Determine the (X, Y) coordinate at the center of the cell enclosing the given text.  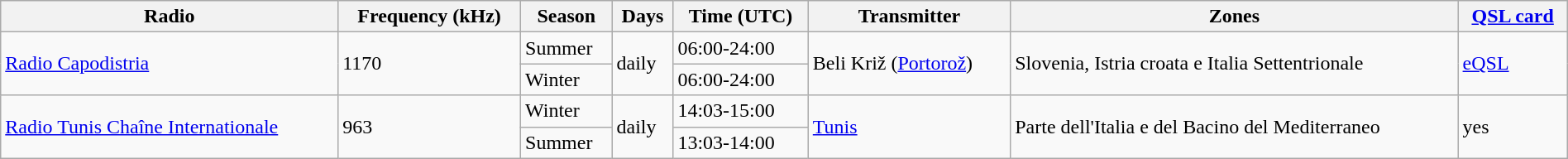
QSL card (1513, 17)
eQSL (1513, 64)
Parte dell'Italia e del Bacino del Mediterraneo (1234, 127)
Radio Capodistria (170, 64)
Days (643, 17)
Radio (170, 17)
Season (567, 17)
14:03-15:00 (741, 111)
Zones (1234, 17)
Slovenia, Istria croata e Italia Settentrionale (1234, 64)
Transmitter (909, 17)
963 (430, 127)
Frequency (kHz) (430, 17)
Radio Tunis Chaîne Internationale (170, 127)
yes (1513, 127)
13:03-14:00 (741, 142)
Time (UTC) (741, 17)
1170 (430, 64)
Beli Križ (Portorož) (909, 64)
Tunis (909, 127)
